Output the [X, Y] coordinate of the center of the cell containing the given text.  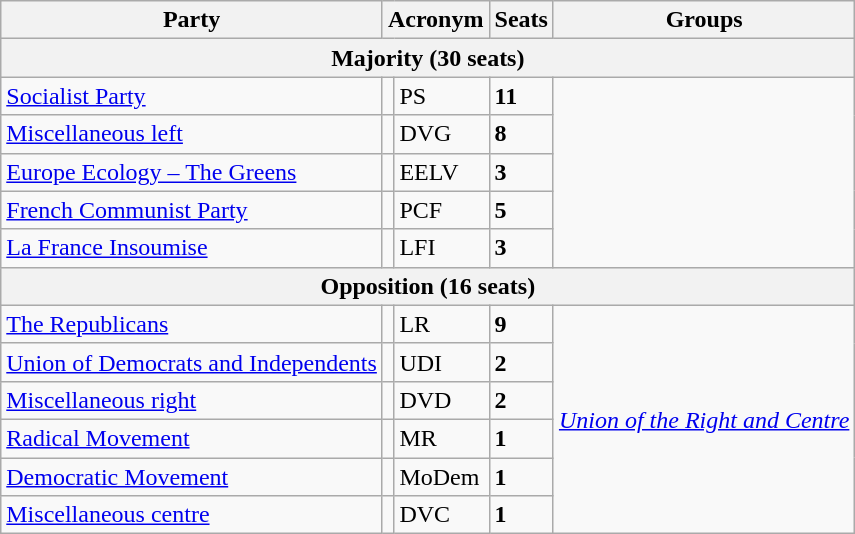
DVD [442, 400]
Europe Ecology – The Greens [192, 172]
Miscellaneous centre [192, 515]
EELV [442, 172]
Union of the Right and Centre [704, 419]
Miscellaneous left [192, 134]
DVC [442, 515]
5 [521, 210]
Seats [521, 20]
Socialist Party [192, 96]
Majority (30 seats) [428, 58]
LR [442, 324]
MoDem [442, 477]
Opposition (16 seats) [428, 286]
Groups [704, 20]
8 [521, 134]
Union of Democrats and Independents [192, 362]
DVG [442, 134]
LFI [442, 248]
Democratic Movement [192, 477]
PS [442, 96]
11 [521, 96]
9 [521, 324]
French Communist Party [192, 210]
PCF [442, 210]
Acronym [436, 20]
Party [192, 20]
Miscellaneous right [192, 400]
The Republicans [192, 324]
MR [442, 438]
UDI [442, 362]
La France Insoumise [192, 248]
Radical Movement [192, 438]
